Detect which cell encompasses the target text, then output its (X, Y) center coordinate. 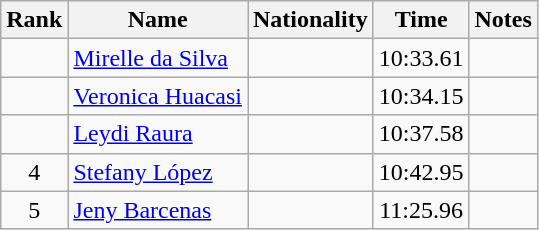
10:33.61 (421, 58)
Stefany López (158, 172)
Nationality (311, 20)
5 (34, 210)
10:37.58 (421, 134)
Name (158, 20)
Mirelle da Silva (158, 58)
Time (421, 20)
10:34.15 (421, 96)
11:25.96 (421, 210)
4 (34, 172)
Rank (34, 20)
Notes (503, 20)
10:42.95 (421, 172)
Jeny Barcenas (158, 210)
Leydi Raura (158, 134)
Veronica Huacasi (158, 96)
